Detect which cell encompasses the target text, then output its [X, Y] center coordinate. 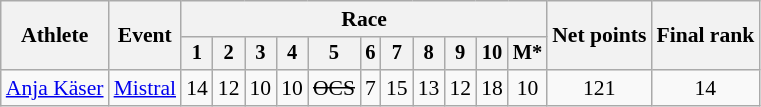
9 [460, 54]
121 [599, 88]
5 [334, 54]
18 [492, 88]
8 [429, 54]
M* [528, 54]
OCS [334, 88]
15 [397, 88]
Mistral [145, 88]
Athlete [55, 36]
1 [197, 54]
Anja Käser [55, 88]
3 [260, 54]
4 [292, 54]
13 [429, 88]
Final rank [705, 36]
2 [229, 54]
Event [145, 36]
Race [364, 19]
6 [370, 54]
Net points [599, 36]
